Search for the cell housing the specified text and yield its (X, Y) center coordinate. 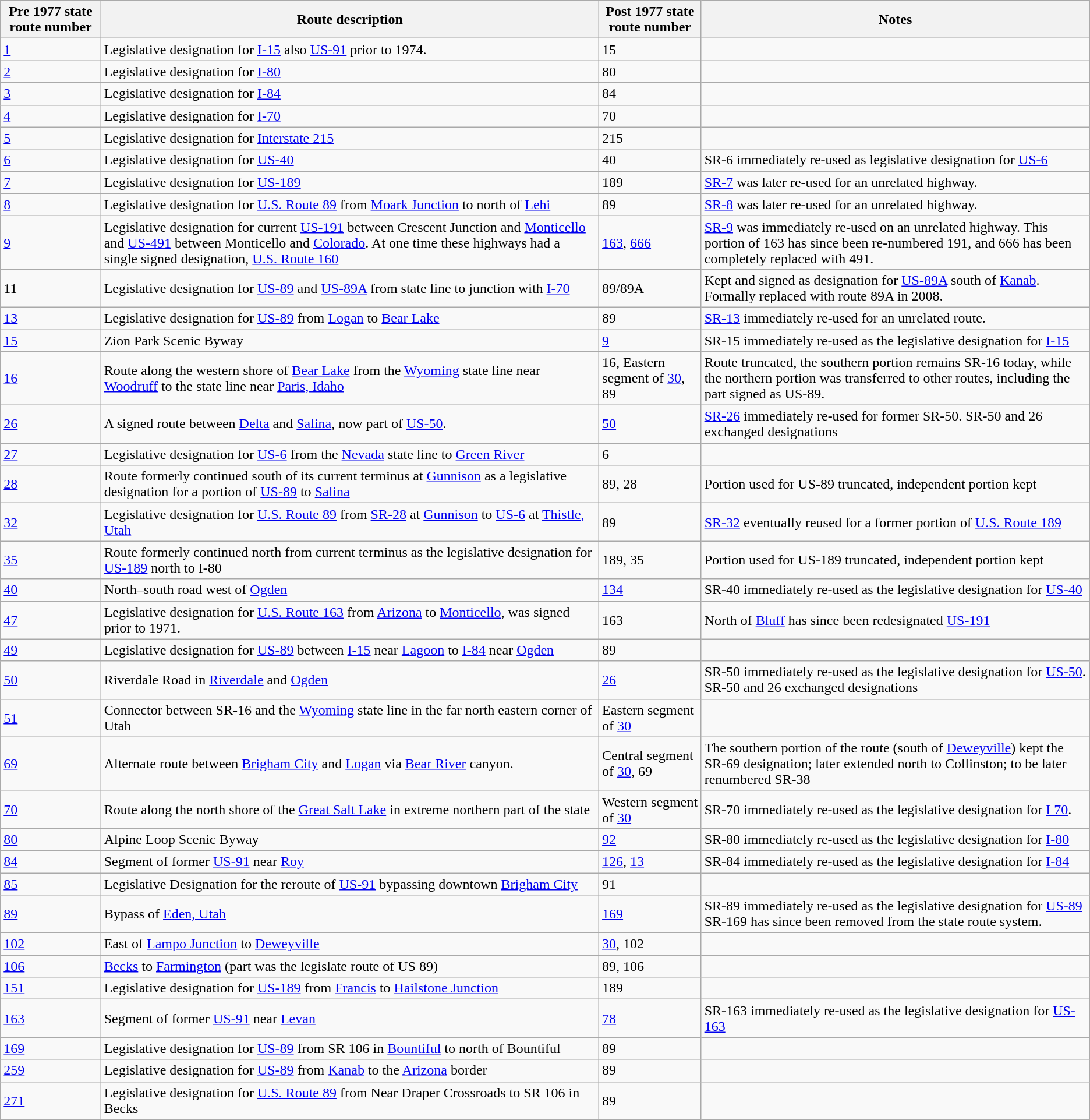
Segment of former US-91 near Levan (349, 1018)
A signed route between Delta and Salina, now part of US-50. (349, 424)
13 (51, 318)
Kept and signed as designation for US-89A south of Kanab. Formally replaced with route 89A in 2008. (896, 288)
Route formerly continued north from current terminus as the legislative designation for US-189 north to I-80 (349, 560)
89/89A (650, 288)
Legislative designation for U.S. Route 89 from Near Draper Crossroads to SR 106 in Becks (349, 1101)
Zion Park Scenic Byway (349, 341)
215 (650, 138)
89, 106 (650, 966)
Legislative designation for U.S. Route 163 from Arizona to Monticello, was signed prior to 1971. (349, 620)
Legislative designation for US-89 from Kanab to the Arizona border (349, 1070)
Segment of former US-91 near Roy (349, 861)
Eastern segment of 30 (650, 718)
Legislative designation for I-84 (349, 94)
271 (51, 1101)
Portion used for US-189 truncated, independent portion kept (896, 560)
Pre 1977 state route number (51, 20)
SR-40 immediately re-used as the legislative designation for US-40 (896, 590)
SR-50 immediately re-used as the legislative designation for US-50. SR-50 and 26 exchanged designations (896, 680)
Alternate route between Brigham City and Logan via Bear River canyon. (349, 764)
Riverdale Road in Riverdale and Ogden (349, 680)
32 (51, 522)
Legislative designation for US-89 from Logan to Bear Lake (349, 318)
89, 28 (650, 485)
Bypass of Eden, Utah (349, 914)
Legislative designation for US-40 (349, 160)
91 (650, 884)
163, 666 (650, 242)
SR-89 immediately re-used as the legislative designation for US-89 SR-169 has since been removed from the state route system. (896, 914)
134 (650, 590)
SR-13 immediately re-used for an unrelated route. (896, 318)
The southern portion of the route (south of Deweyville) kept the SR-69 designation; later extended north to Collinston; to be later renumbered SR-38 (896, 764)
27 (51, 454)
North of Bluff has since been redesignated US-191 (896, 620)
69 (51, 764)
16 (51, 379)
SR-7 was later re-used for an unrelated highway. (896, 182)
SR-70 immediately re-used as the legislative designation for I 70. (896, 810)
Legislative designation for US-6 from the Nevada state line to Green River (349, 454)
North–south road west of Ogden (349, 590)
102 (51, 944)
Legislative designation for U.S. Route 89 from Moark Junction to north of Lehi (349, 204)
Legislative designation for US-89 between I-15 near Lagoon to I-84 near Ogden (349, 650)
259 (51, 1070)
78 (650, 1018)
Legislative designation for US-89 and US-89A from state line to junction with I-70 (349, 288)
126, 13 (650, 861)
16, Eastern segment of 30, 89 (650, 379)
Legislative designation for I-80 (349, 72)
3 (51, 94)
151 (51, 988)
Notes (896, 20)
SR-32 eventually reused for a former portion of U.S. Route 189 (896, 522)
SR-163 immediately re-used as the legislative designation for US-163 (896, 1018)
5 (51, 138)
35 (51, 560)
49 (51, 650)
SR-80 immediately re-used as the legislative designation for I-80 (896, 839)
189, 35 (650, 560)
8 (51, 204)
Legislative designation for US-189 from Francis to Hailstone Junction (349, 988)
Legislative Designation for the reroute of US-91 bypassing downtown Brigham City (349, 884)
Route formerly continued south of its current terminus at Gunnison as a legislative designation for a portion of US-89 to Salina (349, 485)
Connector between SR-16 and the Wyoming state line in the far north eastern corner of Utah (349, 718)
11 (51, 288)
Route along the western shore of Bear Lake from the Wyoming state line near Woodruff to the state line near Paris, Idaho (349, 379)
SR-84 immediately re-used as the legislative designation for I-84 (896, 861)
Portion used for US-89 truncated, independent portion kept (896, 485)
SR-15 immediately re-used as the legislative designation for I-15 (896, 341)
Legislative designation for US-189 (349, 182)
Legislative designation for I-70 (349, 116)
Western segment of 30 (650, 810)
East of Lampo Junction to Deweyville (349, 944)
Alpine Loop Scenic Byway (349, 839)
SR-6 immediately re-used as legislative designation for US-6 (896, 160)
7 (51, 182)
Becks to Farmington (part was the legislate route of US 89) (349, 966)
SR-8 was later re-used for an unrelated highway. (896, 204)
28 (51, 485)
Legislative designation for I-15 also US-91 prior to 1974. (349, 50)
Legislative designation for U.S. Route 89 from SR-28 at Gunnison to US-6 at Thistle, Utah (349, 522)
Route description (349, 20)
1 (51, 50)
30, 102 (650, 944)
85 (51, 884)
51 (51, 718)
Central segment of 30, 69 (650, 764)
Route along the north shore of the Great Salt Lake in extreme northern part of the state (349, 810)
47 (51, 620)
2 (51, 72)
Legislative designation for Interstate 215 (349, 138)
Legislative designation for US-89 from SR 106 in Bountiful to north of Bountiful (349, 1048)
4 (51, 116)
Post 1977 state route number (650, 20)
92 (650, 839)
SR-26 immediately re-used for former SR-50. SR-50 and 26 exchanged designations (896, 424)
106 (51, 966)
